Determine the (X, Y) coordinate at the center of the cell enclosing the given text.  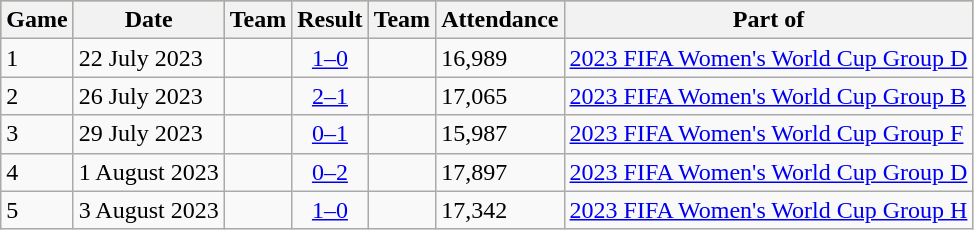
2023 FIFA Women's World Cup Group F (768, 134)
Date (148, 20)
3 (37, 134)
1 August 2023 (148, 172)
4 (37, 172)
Part of (768, 20)
17,342 (500, 210)
3 August 2023 (148, 210)
16,989 (500, 58)
0–1 (330, 134)
22 July 2023 (148, 58)
Attendance (500, 20)
17,897 (500, 172)
Game (37, 20)
Result (330, 20)
29 July 2023 (148, 134)
0–2 (330, 172)
2–1 (330, 96)
2 (37, 96)
2023 FIFA Women's World Cup Group H (768, 210)
2023 FIFA Women's World Cup Group B (768, 96)
17,065 (500, 96)
1 (37, 58)
15,987 (500, 134)
5 (37, 210)
26 July 2023 (148, 96)
